Detect which cell encompasses the target text, then output its [X, Y] center coordinate. 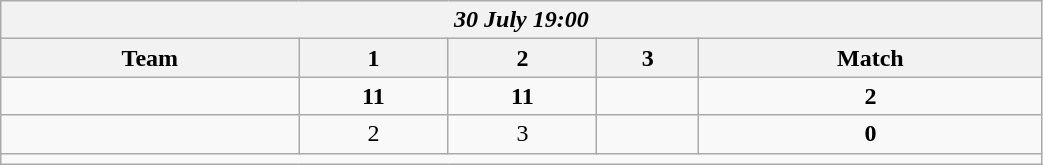
1 [374, 58]
0 [870, 134]
Match [870, 58]
30 July 19:00 [522, 20]
Team [150, 58]
